Extract the (X, Y) coordinate from the center of the cell holding the provided text.  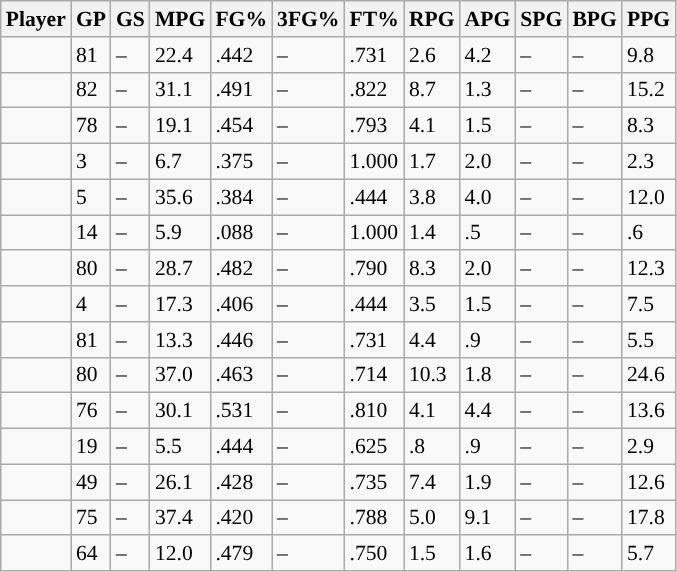
.428 (241, 482)
.531 (241, 411)
.788 (374, 518)
7.5 (648, 304)
2.3 (648, 162)
78 (91, 126)
17.3 (180, 304)
5.0 (432, 518)
6.7 (180, 162)
.384 (241, 197)
.6 (648, 233)
1.4 (432, 233)
1.8 (488, 375)
35.6 (180, 197)
3.5 (432, 304)
FG% (241, 19)
13.6 (648, 411)
22.4 (180, 55)
5.9 (180, 233)
3FG% (308, 19)
.420 (241, 518)
4.0 (488, 197)
4 (91, 304)
8.7 (432, 90)
17.8 (648, 518)
3 (91, 162)
FT% (374, 19)
19 (91, 447)
30.1 (180, 411)
7.4 (432, 482)
Player (36, 19)
37.0 (180, 375)
RPG (432, 19)
12.3 (648, 269)
13.3 (180, 340)
PPG (648, 19)
4.2 (488, 55)
GS (130, 19)
9.8 (648, 55)
.088 (241, 233)
.714 (374, 375)
.482 (241, 269)
.750 (374, 554)
64 (91, 554)
82 (91, 90)
1.9 (488, 482)
BPG (594, 19)
GP (91, 19)
12.6 (648, 482)
24.6 (648, 375)
75 (91, 518)
5.7 (648, 554)
.442 (241, 55)
.454 (241, 126)
.446 (241, 340)
2.6 (432, 55)
.463 (241, 375)
2.9 (648, 447)
MPG (180, 19)
9.1 (488, 518)
31.1 (180, 90)
14 (91, 233)
.406 (241, 304)
1.3 (488, 90)
15.2 (648, 90)
.5 (488, 233)
.491 (241, 90)
.810 (374, 411)
.375 (241, 162)
19.1 (180, 126)
.479 (241, 554)
1.6 (488, 554)
.8 (432, 447)
10.3 (432, 375)
.625 (374, 447)
.790 (374, 269)
APG (488, 19)
5 (91, 197)
28.7 (180, 269)
76 (91, 411)
.793 (374, 126)
1.7 (432, 162)
SPG (541, 19)
37.4 (180, 518)
.822 (374, 90)
.735 (374, 482)
49 (91, 482)
3.8 (432, 197)
26.1 (180, 482)
